Pinpoint the cell where the given text exists, returning its (x, y) midpoint coordinate. 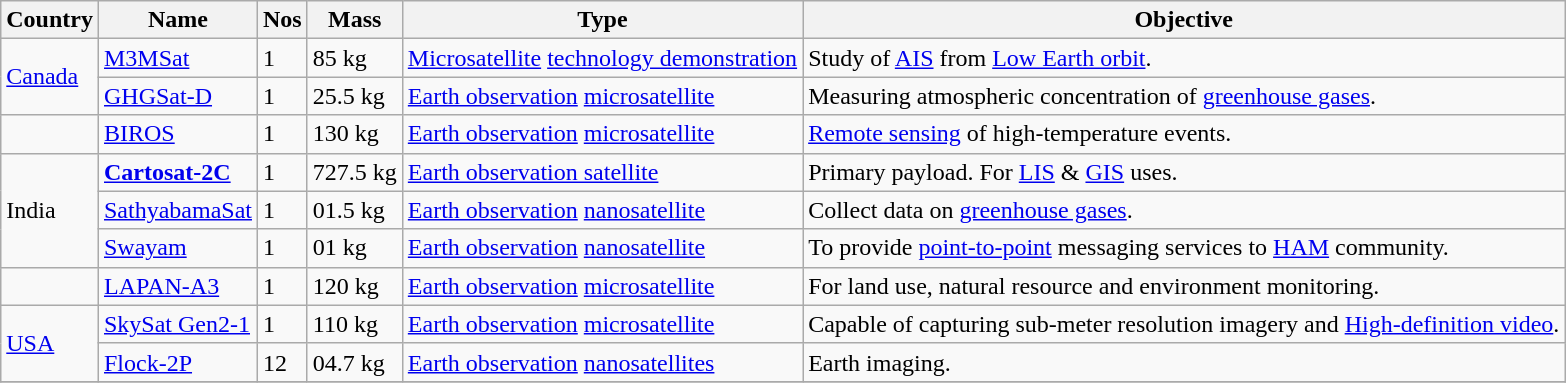
01 kg (354, 248)
Remote sensing of high-temperature events. (1184, 134)
120 kg (354, 286)
Name (178, 20)
For land use, natural resource and environment monitoring. (1184, 286)
Nos (283, 20)
04.7 kg (354, 362)
Study of AIS from Low Earth orbit. (1184, 58)
Swayam (178, 248)
Objective (1184, 20)
Type (602, 20)
To provide point-to-point messaging services to HAM community. (1184, 248)
85 kg (354, 58)
Earth observation satellite (602, 172)
12 (283, 362)
SkySat Gen2-1 (178, 324)
USA (50, 343)
Capable of capturing sub-meter resolution imagery and High-definition video. (1184, 324)
110 kg (354, 324)
Flock-2P (178, 362)
LAPAN-A3 (178, 286)
Microsatellite technology demonstration (602, 58)
Collect data on greenhouse gases. (1184, 210)
Earth imaging. (1184, 362)
130 kg (354, 134)
Cartosat-2C (178, 172)
Measuring atmospheric concentration of greenhouse gases. (1184, 96)
Country (50, 20)
India (50, 210)
GHGSat-D (178, 96)
Earth observation nanosatellites (602, 362)
Primary payload. For LIS & GIS uses. (1184, 172)
727.5 kg (354, 172)
M3MSat (178, 58)
SathyabamaSat (178, 210)
BIROS (178, 134)
25.5 kg (354, 96)
01.5 kg (354, 210)
Mass (354, 20)
Canada (50, 77)
